Capture the cell that displays the provided text and extract its [X, Y] central coordinate. 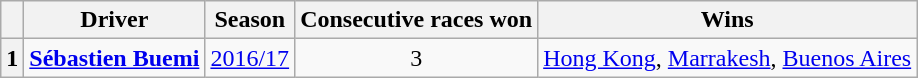
Wins [728, 20]
Hong Kong, Marrakesh, Buenos Aires [728, 58]
Sébastien Buemi [114, 58]
Season [250, 20]
1 [12, 58]
2016/17 [250, 58]
Driver [114, 20]
Consecutive races won [416, 20]
3 [416, 58]
